Detect which cell encompasses the target text, then output its (X, Y) center coordinate. 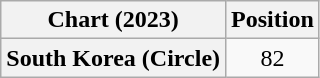
Chart (2023) (114, 20)
Position (273, 20)
South Korea (Circle) (114, 58)
82 (273, 58)
